Output the (X, Y) coordinate of the center of the cell containing the given text.  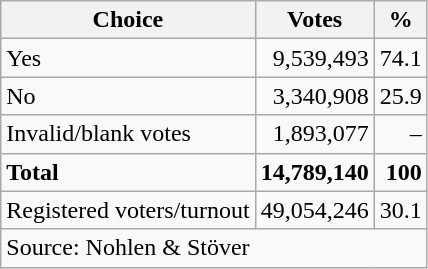
No (128, 96)
Yes (128, 58)
Registered voters/turnout (128, 210)
Source: Nohlen & Stöver (214, 248)
30.1 (400, 210)
Invalid/blank votes (128, 134)
1,893,077 (314, 134)
3,340,908 (314, 96)
Total (128, 172)
25.9 (400, 96)
9,539,493 (314, 58)
% (400, 20)
Votes (314, 20)
14,789,140 (314, 172)
Choice (128, 20)
100 (400, 172)
74.1 (400, 58)
49,054,246 (314, 210)
– (400, 134)
